Locate the cell with the specified text and output its [x, y] center coordinate. 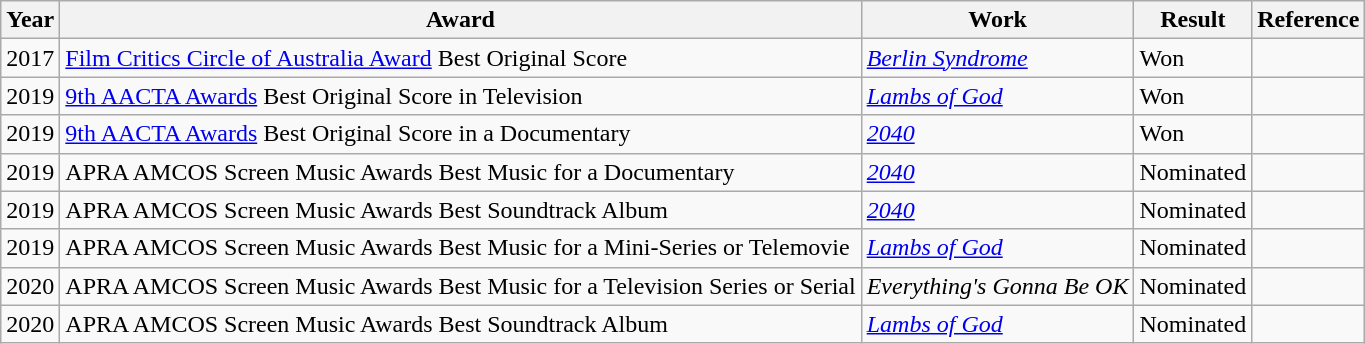
Berlin Syndrome [998, 58]
Result [1193, 20]
Work [998, 20]
2017 [30, 58]
Reference [1308, 20]
Award [460, 20]
APRA AMCOS Screen Music Awards Best Music for a Television Series or Serial [460, 286]
9th AACTA Awards Best Original Score in a Documentary [460, 134]
Year [30, 20]
APRA AMCOS Screen Music Awards Best Music for a Documentary [460, 172]
Film Critics Circle of Australia Award Best Original Score [460, 58]
Everything's Gonna Be OK [998, 286]
9th AACTA Awards Best Original Score in Television [460, 96]
APRA AMCOS Screen Music Awards Best Music for a Mini-Series or Telemovie [460, 248]
